From the cell containing the given text, extract its center point as (x, y) coordinate. 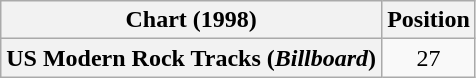
27 (429, 58)
US Modern Rock Tracks (Billboard) (192, 58)
Chart (1998) (192, 20)
Position (429, 20)
